Return the [X, Y] coordinate for the center point of the cell that contains the specified text.  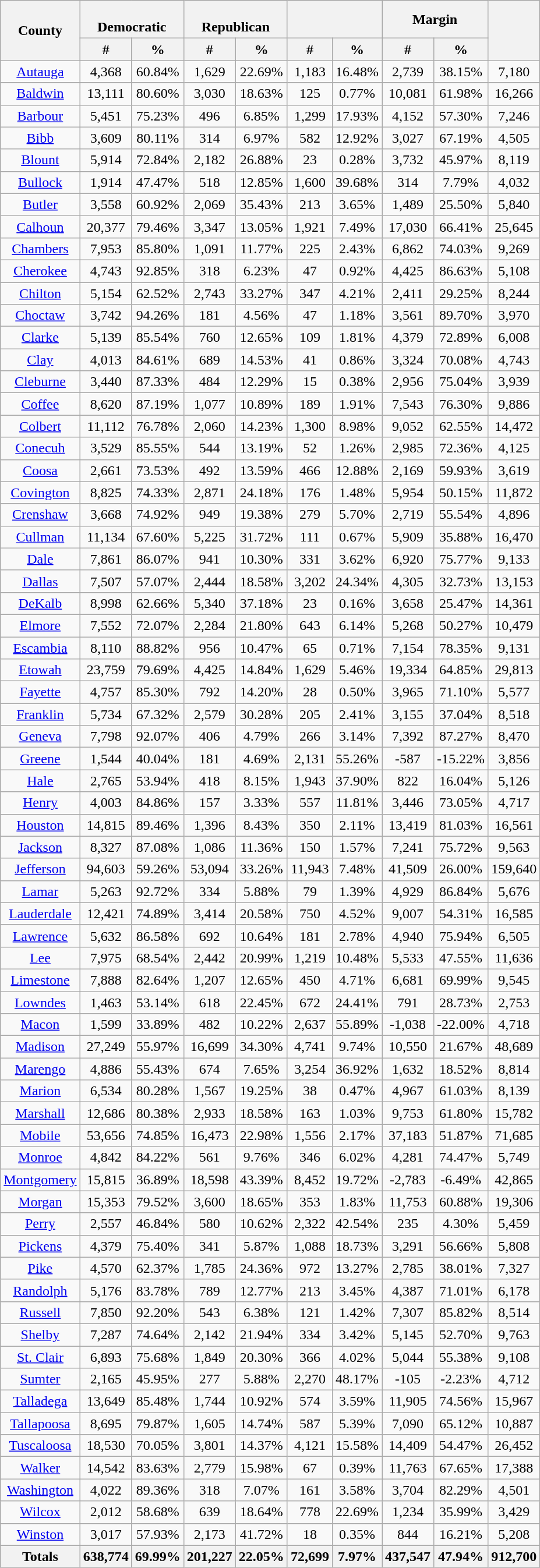
Conecuh [40, 448]
Cherokee [40, 271]
3.58% [357, 1490]
79.46% [157, 226]
1.18% [357, 316]
2,444 [210, 581]
0.86% [357, 360]
Shelby [40, 1335]
15,782 [514, 1113]
Perry [40, 1224]
0.71% [357, 648]
Pickens [40, 1246]
2,779 [210, 1468]
18,530 [106, 1446]
14,409 [408, 1446]
7,154 [408, 648]
8.15% [261, 781]
16,585 [514, 914]
Elmore [40, 625]
235 [408, 1224]
518 [210, 182]
10.92% [261, 1401]
4,032 [514, 182]
912,700 [514, 1556]
72.36% [461, 448]
1.42% [357, 1312]
8,814 [514, 1069]
3,732 [408, 160]
18.63% [261, 94]
46.84% [157, 1224]
638,774 [106, 1556]
19.25% [261, 1091]
13.05% [261, 226]
15.98% [261, 1468]
Randolph [40, 1290]
12,686 [106, 1113]
41,509 [408, 869]
-587 [408, 759]
557 [310, 803]
4,305 [408, 581]
15.58% [357, 1446]
150 [310, 847]
8,825 [106, 493]
Sumter [40, 1379]
2,637 [310, 1025]
16,561 [514, 825]
7.79% [461, 182]
9,108 [514, 1357]
22.05% [261, 1556]
1,091 [210, 249]
1.83% [357, 1202]
37.90% [357, 781]
27,249 [106, 1047]
5,533 [408, 958]
14,361 [514, 603]
822 [408, 781]
60.88% [461, 1202]
2,411 [408, 293]
643 [310, 625]
35.99% [461, 1512]
277 [210, 1379]
15 [310, 382]
89.46% [157, 825]
45.97% [461, 160]
65.12% [461, 1424]
Lowndes [40, 1002]
21.80% [261, 625]
Autauga [40, 72]
56.66% [461, 1246]
406 [210, 737]
1,299 [310, 116]
20.99% [261, 958]
7,850 [106, 1312]
Lauderdale [40, 914]
37,183 [408, 1135]
57.93% [157, 1534]
16.48% [357, 72]
55.43% [157, 1069]
778 [310, 1512]
618 [210, 1002]
4,896 [514, 515]
1.48% [357, 493]
331 [310, 559]
1.91% [357, 404]
7.49% [357, 226]
1,234 [408, 1512]
4.21% [357, 293]
Morgan [40, 1202]
38.01% [461, 1268]
Lamar [40, 891]
12.77% [261, 1290]
33.89% [157, 1025]
13,111 [106, 94]
74.92% [157, 515]
844 [408, 1534]
6.14% [357, 625]
674 [210, 1069]
0.28% [357, 160]
2,173 [210, 1534]
689 [210, 360]
54.31% [461, 914]
St. Clair [40, 1357]
2,069 [210, 204]
760 [210, 338]
6.97% [261, 138]
Chambers [40, 249]
Bullock [40, 182]
1,744 [210, 1401]
3.14% [357, 737]
9,131 [514, 648]
53.14% [157, 1002]
5,632 [106, 936]
-1,038 [408, 1025]
34.30% [261, 1047]
1,567 [210, 1091]
11,636 [514, 958]
88.82% [157, 648]
2,557 [106, 1224]
Clay [40, 360]
2,012 [106, 1512]
9,563 [514, 847]
10,479 [514, 625]
16,699 [210, 1047]
72,699 [310, 1556]
89.36% [157, 1490]
18.52% [461, 1069]
972 [310, 1268]
20,377 [106, 226]
450 [310, 980]
Margin [435, 20]
1,300 [310, 426]
6.23% [261, 271]
8,514 [514, 1312]
639 [210, 1512]
87.08% [157, 847]
Henry [40, 803]
3,668 [106, 515]
11,905 [408, 1401]
16,470 [514, 537]
3,429 [514, 1512]
7,180 [514, 72]
792 [210, 692]
4,003 [106, 803]
Dale [40, 559]
61.80% [461, 1113]
60.92% [157, 204]
4,757 [106, 692]
Republican [235, 20]
5,126 [514, 781]
86.84% [461, 891]
24.18% [261, 493]
7,975 [106, 958]
2.41% [357, 714]
7.07% [261, 1490]
6,893 [106, 1357]
31.72% [261, 537]
74.85% [157, 1135]
67.32% [157, 714]
18.64% [261, 1512]
0.50% [357, 692]
Blount [40, 160]
1,088 [310, 1246]
28.73% [461, 1002]
89.70% [461, 316]
55.89% [357, 1025]
4.56% [261, 316]
53.94% [157, 781]
72.84% [157, 160]
20.58% [261, 914]
5,225 [210, 537]
10.89% [261, 404]
24.41% [357, 1002]
941 [210, 559]
1,785 [210, 1268]
2,579 [210, 714]
346 [310, 1158]
Walker [40, 1468]
85.82% [461, 1312]
4,886 [106, 1069]
Macon [40, 1025]
10.62% [261, 1224]
DeKalb [40, 603]
159,640 [514, 869]
Houston [40, 825]
4,125 [514, 448]
87.33% [157, 382]
4,013 [106, 360]
1,489 [408, 204]
1,600 [310, 182]
21.94% [261, 1335]
14,542 [106, 1468]
5,340 [210, 603]
5,263 [106, 891]
6.85% [261, 116]
Tuscaloosa [40, 1446]
16.04% [461, 781]
7.65% [261, 1069]
25.50% [461, 204]
14.23% [261, 426]
789 [210, 1290]
23,759 [106, 670]
4,842 [106, 1158]
8,244 [514, 293]
66.41% [461, 226]
21.67% [461, 1047]
2,956 [408, 382]
19.72% [357, 1180]
Bibb [40, 138]
5,954 [408, 493]
Barbour [40, 116]
52 [310, 448]
279 [310, 515]
42.54% [357, 1224]
5,145 [408, 1335]
956 [210, 648]
4,387 [408, 1290]
5.70% [357, 515]
42,865 [514, 1180]
1,463 [106, 1002]
3,440 [106, 382]
-2,783 [408, 1180]
9.76% [261, 1158]
350 [310, 825]
92.20% [157, 1312]
2.78% [357, 936]
580 [210, 1224]
76.78% [157, 426]
2,142 [210, 1335]
50.15% [461, 493]
37.04% [461, 714]
59.26% [157, 869]
125 [310, 94]
3,291 [408, 1246]
16,266 [514, 94]
52.70% [461, 1335]
949 [210, 515]
53,656 [106, 1135]
Coffee [40, 404]
Coosa [40, 470]
11.77% [261, 249]
1.81% [357, 338]
9,886 [514, 404]
7,327 [514, 1268]
57.30% [461, 116]
6,920 [408, 559]
3,970 [514, 316]
1,921 [310, 226]
2,165 [106, 1379]
Etowah [40, 670]
Chilton [40, 293]
8,470 [514, 737]
Lee [40, 958]
2,182 [210, 160]
437,547 [408, 1556]
Totals [40, 1556]
544 [210, 448]
5.46% [357, 670]
Monroe [40, 1158]
35.88% [461, 537]
59.93% [461, 470]
15,967 [514, 1401]
6,008 [514, 338]
11,134 [106, 537]
4,152 [408, 116]
9,753 [408, 1113]
14.37% [261, 1446]
9,763 [514, 1335]
12,421 [106, 914]
14,815 [106, 825]
Madison [40, 1047]
80.28% [157, 1091]
2,060 [210, 426]
Marion [40, 1091]
1,632 [408, 1069]
11,872 [514, 493]
3,155 [408, 714]
10.30% [261, 559]
55.26% [357, 759]
5,139 [106, 338]
4,718 [514, 1025]
26.00% [461, 869]
2,785 [408, 1268]
61.98% [461, 94]
6,681 [408, 980]
45.95% [157, 1379]
73.05% [461, 803]
3,658 [408, 603]
13,649 [106, 1401]
4,741 [310, 1047]
16.21% [461, 1534]
70.05% [157, 1446]
18.73% [357, 1246]
4,717 [514, 803]
3,704 [408, 1490]
47.47% [157, 182]
225 [310, 249]
5,734 [106, 714]
1,599 [106, 1025]
3.62% [357, 559]
366 [310, 1357]
12.85% [261, 182]
8,139 [514, 1091]
8,452 [310, 1180]
3,446 [408, 803]
574 [310, 1401]
692 [210, 936]
1,943 [310, 781]
85.54% [157, 338]
4.79% [261, 737]
76.30% [461, 404]
2,871 [210, 493]
75.72% [461, 847]
0.47% [357, 1091]
347 [310, 293]
28 [310, 692]
16,473 [210, 1135]
3.42% [357, 1335]
Limestone [40, 980]
11,943 [310, 869]
1.26% [357, 448]
1,086 [210, 847]
71.01% [461, 1290]
Cleburne [40, 382]
75.04% [461, 382]
10.48% [357, 958]
79.69% [157, 670]
72.89% [461, 338]
482 [210, 1025]
7,507 [106, 581]
85.30% [157, 692]
2,661 [106, 470]
3,856 [514, 759]
87.19% [157, 404]
3,801 [210, 1446]
0.67% [357, 537]
22.45% [261, 1002]
84.22% [157, 1158]
2.11% [357, 825]
266 [310, 737]
5,840 [514, 204]
10.47% [261, 648]
2.43% [357, 249]
11.81% [357, 803]
74.47% [461, 1158]
3,030 [210, 94]
3.59% [357, 1401]
5.39% [357, 1424]
48,689 [514, 1047]
74.33% [157, 493]
2,743 [210, 293]
43.39% [261, 1180]
84.61% [157, 360]
9,269 [514, 249]
Lawrence [40, 936]
36.92% [357, 1069]
62.52% [157, 293]
3,529 [106, 448]
Cullman [40, 537]
1,849 [210, 1357]
4.69% [261, 759]
85.55% [157, 448]
Talladega [40, 1401]
17.93% [357, 116]
12.88% [357, 470]
13.59% [261, 470]
6.02% [357, 1158]
82.29% [461, 1490]
4,967 [408, 1091]
15,815 [106, 1180]
3,965 [408, 692]
82.64% [157, 980]
47.94% [461, 1556]
14.74% [261, 1424]
5,914 [106, 160]
9.74% [357, 1047]
3,254 [310, 1069]
109 [310, 338]
-2.23% [461, 1379]
2,284 [210, 625]
Jefferson [40, 869]
201,227 [210, 1556]
6.38% [261, 1312]
7,246 [514, 116]
5,044 [408, 1357]
561 [210, 1158]
65 [310, 648]
22.98% [261, 1135]
121 [310, 1312]
7,798 [106, 737]
5,176 [106, 1290]
13,419 [408, 825]
1,914 [106, 182]
8.43% [261, 825]
94.26% [157, 316]
81.03% [461, 825]
10,081 [408, 94]
54.47% [461, 1446]
55.38% [461, 1357]
4.02% [357, 1357]
79 [310, 891]
2,270 [310, 1379]
Greene [40, 759]
1.39% [357, 891]
9,052 [408, 426]
496 [210, 116]
189 [310, 404]
2,765 [106, 781]
7,953 [106, 249]
7,307 [408, 1312]
85.80% [157, 249]
32.73% [461, 581]
-6.49% [461, 1180]
92.85% [157, 271]
1,556 [310, 1135]
2,719 [408, 515]
Crenshaw [40, 515]
353 [310, 1202]
3,414 [210, 914]
79.52% [157, 1202]
5,909 [408, 537]
-15.22% [461, 759]
25,645 [514, 226]
3,558 [106, 204]
2,933 [210, 1113]
1,077 [210, 404]
78.35% [461, 648]
13.27% [357, 1268]
2.17% [357, 1135]
84.86% [157, 803]
19,306 [514, 1202]
74.56% [461, 1401]
47.55% [461, 958]
33.27% [261, 293]
8,998 [106, 603]
Dallas [40, 581]
Colbert [40, 426]
3.33% [261, 803]
7,552 [106, 625]
86.63% [461, 271]
12.92% [357, 138]
9,007 [408, 914]
14.20% [261, 692]
92.72% [157, 891]
10,550 [408, 1047]
5,451 [106, 116]
24.34% [357, 581]
18.65% [261, 1202]
7.97% [357, 1556]
157 [210, 803]
53,094 [210, 869]
8,110 [106, 648]
4,121 [310, 1446]
68.54% [157, 958]
205 [310, 714]
176 [310, 493]
5,808 [514, 1246]
85.48% [157, 1401]
3,202 [310, 581]
74.64% [157, 1335]
67.60% [157, 537]
4.71% [357, 980]
0.38% [357, 382]
11.36% [261, 847]
75.23% [157, 116]
543 [210, 1312]
1,396 [210, 825]
71,685 [514, 1135]
80.11% [157, 138]
8,327 [106, 847]
55.54% [461, 515]
3,619 [514, 470]
4,570 [106, 1268]
79.87% [157, 1424]
55.97% [157, 1047]
750 [310, 914]
111 [310, 537]
73.53% [157, 470]
3,347 [210, 226]
94,603 [106, 869]
Russell [40, 1312]
14,472 [514, 426]
Clarke [40, 338]
83.78% [157, 1290]
74.89% [157, 914]
Marengo [40, 1069]
4,501 [514, 1490]
60.84% [157, 72]
Democratic [132, 20]
30.28% [261, 714]
3.65% [357, 204]
9,545 [514, 980]
64.85% [461, 670]
2,753 [514, 1002]
50.27% [461, 625]
Choctaw [40, 316]
3,027 [408, 138]
62.66% [157, 603]
2,739 [408, 72]
11,112 [106, 426]
80.38% [157, 1113]
58.68% [157, 1512]
5,577 [514, 692]
672 [310, 1002]
41 [310, 360]
8,518 [514, 714]
791 [408, 1002]
7,287 [106, 1335]
92.07% [157, 737]
-22.00% [461, 1025]
Covington [40, 493]
587 [310, 1424]
582 [310, 138]
8.98% [357, 426]
48.17% [357, 1379]
Butler [40, 204]
Tallapoosa [40, 1424]
4,929 [408, 891]
1,605 [210, 1424]
62.55% [461, 426]
20.30% [261, 1357]
Fayette [40, 692]
6,862 [408, 249]
7,090 [408, 1424]
1,219 [310, 958]
11,753 [408, 1202]
0.35% [357, 1534]
1,544 [106, 759]
57.07% [157, 581]
Escambia [40, 648]
418 [210, 781]
62.37% [157, 1268]
Franklin [40, 714]
26.88% [261, 160]
75.68% [157, 1357]
19,334 [408, 670]
9,133 [514, 559]
39.68% [357, 182]
26,452 [514, 1446]
Mobile [40, 1135]
341 [210, 1246]
Winston [40, 1534]
3,609 [106, 138]
0.16% [357, 603]
67 [310, 1468]
5,154 [106, 293]
4,505 [514, 138]
5.87% [261, 1246]
2,131 [310, 759]
-105 [408, 1379]
Jackson [40, 847]
75.77% [461, 559]
19.38% [261, 515]
75.94% [461, 936]
13,153 [514, 581]
25.47% [461, 603]
4,940 [408, 936]
Hale [40, 781]
7,888 [106, 980]
6,505 [514, 936]
161 [310, 1490]
Calhoun [40, 226]
12.29% [261, 382]
4,712 [514, 1379]
67.19% [461, 138]
3,600 [210, 1202]
7,861 [106, 559]
24.36% [261, 1268]
35.43% [261, 204]
8,695 [106, 1424]
10,887 [514, 1424]
6,178 [514, 1290]
29,813 [514, 670]
14.53% [261, 360]
Pike [40, 1268]
40.04% [157, 759]
492 [210, 470]
1,183 [310, 72]
10.22% [261, 1025]
5,676 [514, 891]
3.45% [357, 1290]
484 [210, 382]
2,322 [310, 1224]
0.92% [357, 271]
8,119 [514, 160]
6,534 [106, 1091]
1.57% [357, 847]
51.87% [461, 1135]
38 [310, 1091]
15,353 [106, 1202]
7,392 [408, 737]
2,442 [210, 958]
8,620 [106, 404]
4,022 [106, 1490]
18 [310, 1534]
Baldwin [40, 94]
10.64% [261, 936]
4,281 [408, 1158]
466 [310, 470]
Marshall [40, 1113]
37.18% [261, 603]
5,749 [514, 1158]
5,108 [514, 271]
61.03% [461, 1091]
67.65% [461, 1468]
72.07% [157, 625]
86.07% [157, 559]
71.10% [461, 692]
5,208 [514, 1534]
86.58% [157, 936]
18,598 [210, 1180]
87.27% [461, 737]
Geneva [40, 737]
Wilcox [40, 1512]
13.19% [261, 448]
3,324 [408, 360]
7.48% [357, 869]
36.89% [157, 1180]
74.03% [461, 249]
0.39% [357, 1468]
3,561 [408, 316]
17,030 [408, 226]
75.40% [157, 1246]
41.72% [261, 1534]
4.52% [357, 914]
33.26% [261, 869]
3,017 [106, 1534]
1,207 [210, 980]
38.15% [461, 72]
0.77% [357, 94]
Washington [40, 1490]
7,543 [408, 404]
17,388 [514, 1468]
1.03% [357, 1113]
3,939 [514, 382]
4,368 [106, 72]
Montgomery [40, 1180]
2,169 [408, 470]
163 [310, 1113]
4.30% [461, 1224]
5,268 [408, 625]
14.84% [261, 670]
70.08% [461, 360]
County [40, 30]
2,985 [408, 448]
80.60% [157, 94]
29.25% [461, 293]
83.63% [157, 1468]
7,241 [408, 847]
3,742 [106, 316]
5,459 [514, 1224]
11,763 [408, 1468]
